Capture the cell that displays the provided text and extract its [x, y] central coordinate. 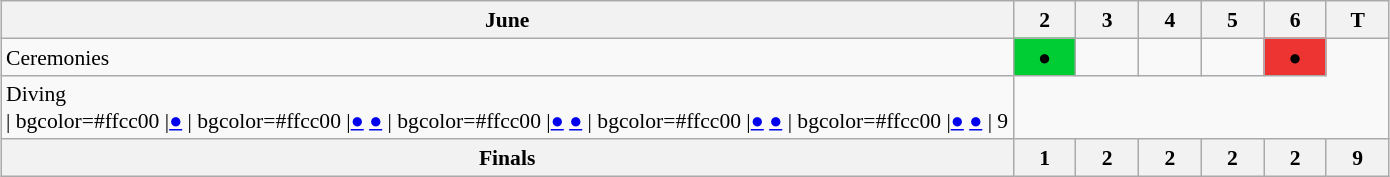
Diving| bgcolor=#ffcc00 |● | bgcolor=#ffcc00 |● ● | bgcolor=#ffcc00 |● ● | bgcolor=#ffcc00 |● ● | bgcolor=#ffcc00 |● ● | 9 [507, 107]
5 [1232, 20]
4 [1170, 20]
June [507, 20]
1 [1044, 158]
6 [1296, 20]
Finals [507, 158]
9 [1358, 158]
Ceremonies [507, 56]
3 [1108, 20]
T [1358, 20]
